For the text-containing cell, return its midpoint in [x, y] coordinate format. 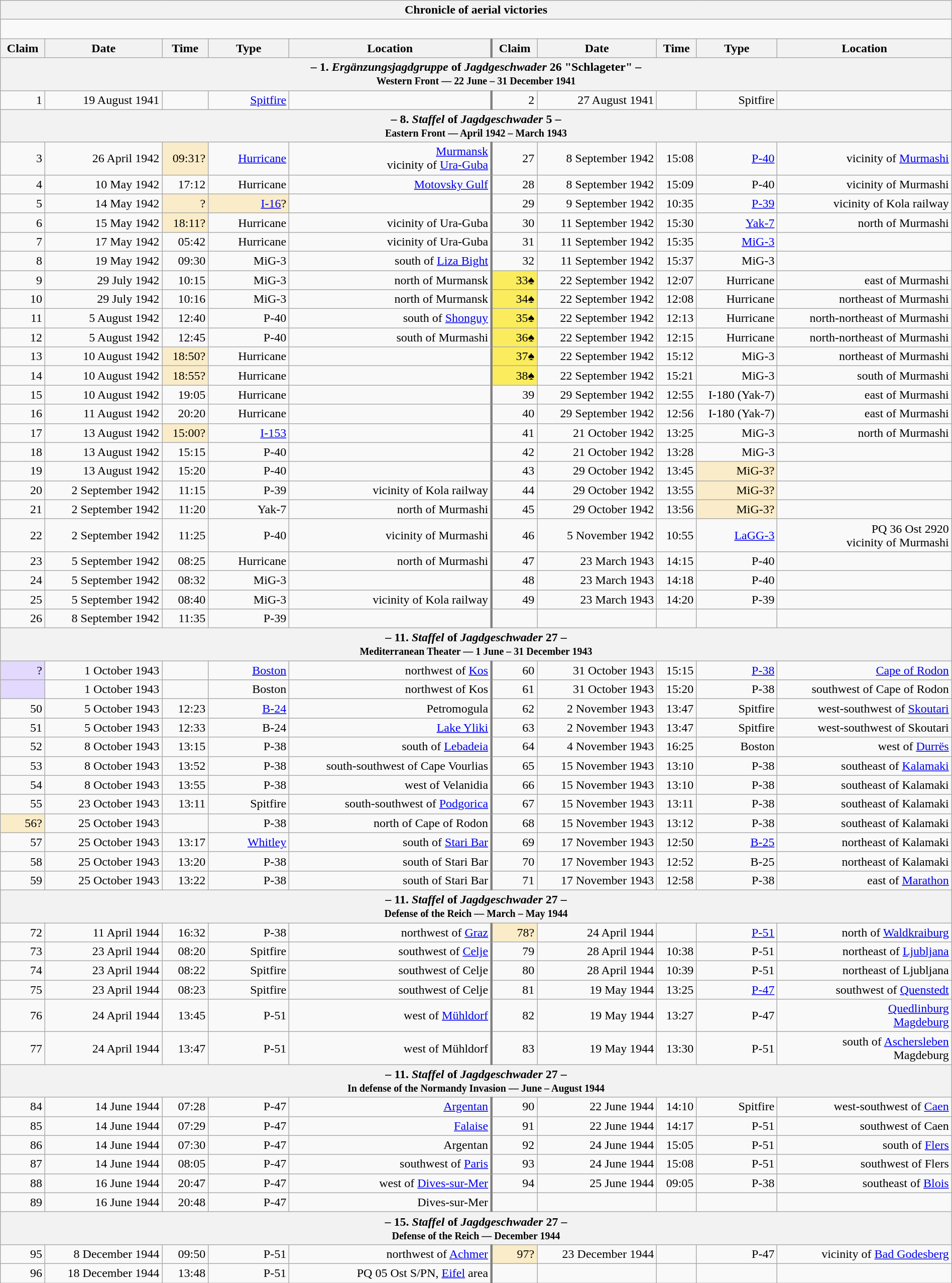
97? [514, 1254]
69 [514, 842]
31 [514, 242]
19:05 [185, 395]
11:35 [185, 619]
13:28 [677, 452]
49 [514, 599]
71 [514, 880]
23 October 1943 [103, 804]
6 [23, 222]
Petromogula [391, 709]
32 [514, 261]
north of Cape of Rodon [391, 823]
34♠ [514, 299]
09:31? [185, 159]
16 [23, 414]
10 [23, 299]
08:40 [185, 599]
20:20 [185, 414]
05:42 [185, 242]
42 [514, 452]
25 [23, 599]
20:47 [185, 1183]
40 [514, 414]
12:08 [677, 299]
24 [23, 580]
57 [23, 842]
south-southwest of Podgorica [391, 804]
13:30 [677, 1048]
93 [514, 1164]
56? [23, 823]
70 [514, 861]
15:35 [677, 242]
08:22 [185, 971]
– 11. Staffel of Jagdgeschwader 27 –Defense of the Reich — March – May 1944 [476, 906]
68 [514, 823]
50 [23, 709]
southwest of Flers [865, 1164]
43 [514, 471]
– 11. Staffel of Jagdgeschwader 27 –In defense of the Normandy Invasion — June – August 1944 [476, 1081]
64 [514, 747]
south of Flers [865, 1145]
94 [514, 1183]
13:17 [185, 842]
12:56 [677, 414]
48 [514, 580]
09:30 [185, 261]
08:23 [185, 990]
54 [23, 785]
southwest of Quenstedt [865, 990]
I-16? [249, 203]
19 [23, 471]
20 [23, 490]
91 [514, 1126]
39 [514, 395]
18:11? [185, 222]
10:16 [185, 299]
87 [23, 1164]
15:21 [677, 376]
north of Waldkraiburg [865, 932]
22 [23, 535]
51 [23, 728]
Motovsky Gulf [391, 184]
13:27 [677, 1015]
south of AscherslebenMagdeburg [865, 1048]
northwest of Achmer [391, 1254]
south-southwest of Cape Vourlias [391, 766]
west of Dives-sur-Mer [391, 1183]
– 15. Staffel of Jagdgeschwader 27 –Defense of the Reich — December 1944 [476, 1228]
67 [514, 804]
89 [23, 1202]
77 [23, 1048]
74 [23, 971]
12:50 [677, 842]
12:58 [677, 880]
63 [514, 728]
west of Durrës [865, 747]
46 [514, 535]
33♠ [514, 280]
east of Marathon [865, 880]
18:55? [185, 376]
14:15 [677, 561]
08:20 [185, 952]
95 [23, 1254]
47 [514, 561]
15:12 [677, 357]
7 [23, 242]
12:15 [677, 337]
11 April 1944 [103, 932]
60 [514, 670]
25 June 1944 [597, 1183]
17 May 1942 [103, 242]
11 [23, 318]
11:15 [185, 490]
86 [23, 1145]
19 May 1942 [103, 261]
5 [23, 203]
92 [514, 1145]
southwest of Caen [865, 1126]
53 [23, 766]
south of Lebadeia [391, 747]
11 August 1942 [103, 414]
14:17 [677, 1126]
southeast of Blois [865, 1183]
12:40 [185, 318]
northwest of Graz [391, 932]
19 August 1941 [103, 100]
– 8. Staffel of Jagdgeschwader 5 –Eastern Front — April 1942 – March 1943 [476, 126]
15:37 [677, 261]
12:13 [677, 318]
13:12 [677, 823]
4 [23, 184]
south of Liza Bight [391, 261]
18 December 1944 [103, 1273]
41 [514, 433]
14:18 [677, 580]
66 [514, 785]
10:39 [677, 971]
14:20 [677, 599]
36♠ [514, 337]
27 August 1941 [597, 100]
13:52 [185, 766]
15:05 [677, 1145]
79 [514, 952]
Murmanskvicinity of Ura-Guba [391, 159]
72 [23, 932]
38♠ [514, 376]
15:30 [677, 222]
11:20 [185, 509]
65 [514, 766]
30 [514, 222]
2 [514, 100]
13:22 [185, 880]
85 [23, 1126]
10 May 1942 [103, 184]
15:09 [677, 184]
21 [23, 509]
82 [514, 1015]
23 [23, 561]
14 May 1942 [103, 203]
west of Velanidia [391, 785]
I-153 [249, 433]
13:56 [677, 509]
28 [514, 184]
75 [23, 990]
90 [514, 1107]
Dives-sur-Mer [391, 1202]
14 [23, 376]
9 [23, 280]
12:07 [677, 280]
58 [23, 861]
PQ 05 Ost S/PN, Eifel area [391, 1273]
southwest of Cape of Rodon [865, 689]
07:29 [185, 1126]
88 [23, 1183]
15 [23, 395]
southwest of Paris [391, 1164]
08:25 [185, 561]
18:50? [185, 357]
Lake Yliki [391, 728]
09:05 [677, 1183]
10:38 [677, 952]
12:33 [185, 728]
9 September 1942 [597, 203]
37♠ [514, 357]
35♠ [514, 318]
44 [514, 490]
5 November 1942 [597, 535]
Falaise [391, 1126]
14:10 [677, 1107]
– 11. Staffel of Jagdgeschwader 27 –Mediterranean Theater — 1 June – 31 December 1943 [476, 645]
55 [23, 804]
13:48 [185, 1273]
– 1. Ergänzungsjagdgruppe of Jagdgeschwader 26 "Schlageter" –Western Front — 22 June – 31 December 1941 [476, 74]
15:00? [185, 433]
29 [514, 203]
78? [514, 932]
Cape of Rodon [865, 670]
20:48 [185, 1202]
10:55 [677, 535]
Whitley [249, 842]
12:52 [677, 861]
15 May 1942 [103, 222]
3 [23, 159]
18 [23, 452]
1 [23, 100]
26 [23, 619]
12:55 [677, 395]
52 [23, 747]
10:35 [677, 203]
45 [514, 509]
12:23 [185, 709]
84 [23, 1107]
76 [23, 1015]
vicinity of Bad Godesberg [865, 1254]
13:20 [185, 861]
16:32 [185, 932]
10:15 [185, 280]
LaGG-3 [737, 535]
south of Shonguy [391, 318]
13:15 [185, 747]
8 [23, 261]
11:25 [185, 535]
07:30 [185, 1145]
08:32 [185, 580]
59 [23, 880]
QuedlinburgMagdeburg [865, 1015]
09:50 [185, 1254]
4 November 1943 [597, 747]
81 [514, 990]
8 December 1944 [103, 1254]
PQ 36 Ost 2920vicinity of Murmashi [865, 535]
08:05 [185, 1164]
17 [23, 433]
80 [514, 971]
12 [23, 337]
23 December 1944 [597, 1254]
83 [514, 1048]
07:28 [185, 1107]
13 [23, 357]
Chronicle of aerial victories [476, 10]
61 [514, 689]
west-southwest of Caen [865, 1107]
16:25 [677, 747]
27 [514, 159]
17:12 [185, 184]
73 [23, 952]
62 [514, 709]
26 April 1942 [103, 159]
96 [23, 1273]
12:45 [185, 337]
